Detect which cell encompasses the target text, then output its (x, y) center coordinate. 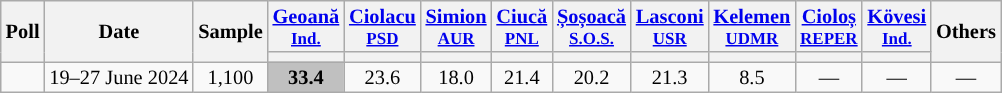
23.6 (382, 78)
33.4 (306, 78)
Others (966, 30)
GeoanăInd. (306, 26)
KövesiInd. (896, 26)
CiolacuPSD (382, 26)
Date (118, 30)
8.5 (752, 78)
Poll (23, 30)
SimionAUR (456, 26)
21.3 (670, 78)
19–27 June 2024 (118, 78)
CiucăPNL (522, 26)
ȘoșoacăS.O.S. (592, 26)
KelemenUDMR (752, 26)
18.0 (456, 78)
20.2 (592, 78)
CioloșREPER (828, 26)
LasconiUSR (670, 26)
21.4 (522, 78)
Sample (230, 30)
1,100 (230, 78)
